Determine the (x, y) coordinate at the center of the cell enclosing the given text.  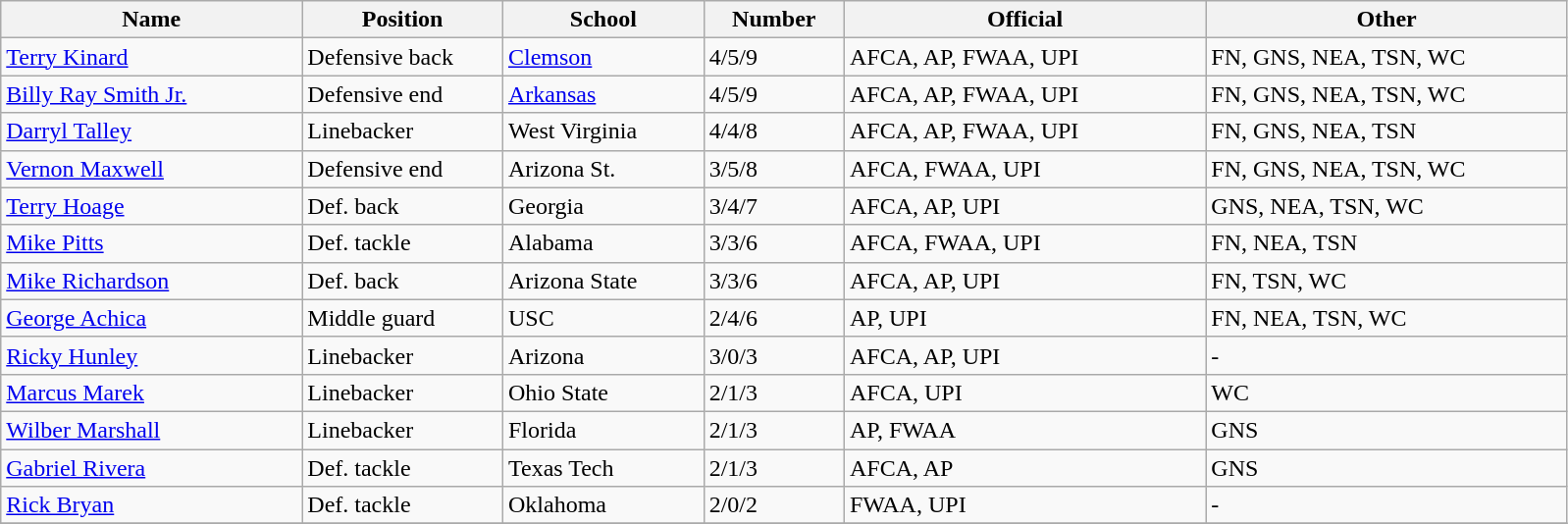
3/4/7 (773, 206)
AFCA, UPI (1024, 393)
Marcus Marek (151, 393)
Billy Ray Smith Jr. (151, 94)
Texas Tech (602, 468)
Arkansas (602, 94)
Arizona (602, 355)
Alabama (602, 243)
Arizona St. (602, 169)
2/0/2 (773, 505)
Official (1024, 20)
AP, FWAA (1024, 430)
4/4/8 (773, 131)
Mike Richardson (151, 281)
GNS, NEA, TSN, WC (1386, 206)
Defensive back (402, 57)
USC (602, 318)
Position (402, 20)
2/4/6 (773, 318)
Other (1386, 20)
Mike Pitts (151, 243)
George Achica (151, 318)
School (602, 20)
3/0/3 (773, 355)
Arizona State (602, 281)
Name (151, 20)
Number (773, 20)
FN, NEA, TSN (1386, 243)
Georgia (602, 206)
West Virginia (602, 131)
AP, UPI (1024, 318)
Oklahoma (602, 505)
FWAA, UPI (1024, 505)
3/5/8 (773, 169)
Florida (602, 430)
Terry Kinard (151, 57)
Terry Hoage (151, 206)
Ohio State (602, 393)
FN, GNS, NEA, TSN (1386, 131)
Wilber Marshall (151, 430)
FN, NEA, TSN, WC (1386, 318)
WC (1386, 393)
Gabriel Rivera (151, 468)
Middle guard (402, 318)
AFCA, AP (1024, 468)
Rick Bryan (151, 505)
Darryl Talley (151, 131)
Vernon Maxwell (151, 169)
Ricky Hunley (151, 355)
Clemson (602, 57)
FN, TSN, WC (1386, 281)
